Determine the [X, Y] coordinate at the center of the cell enclosing the given text.  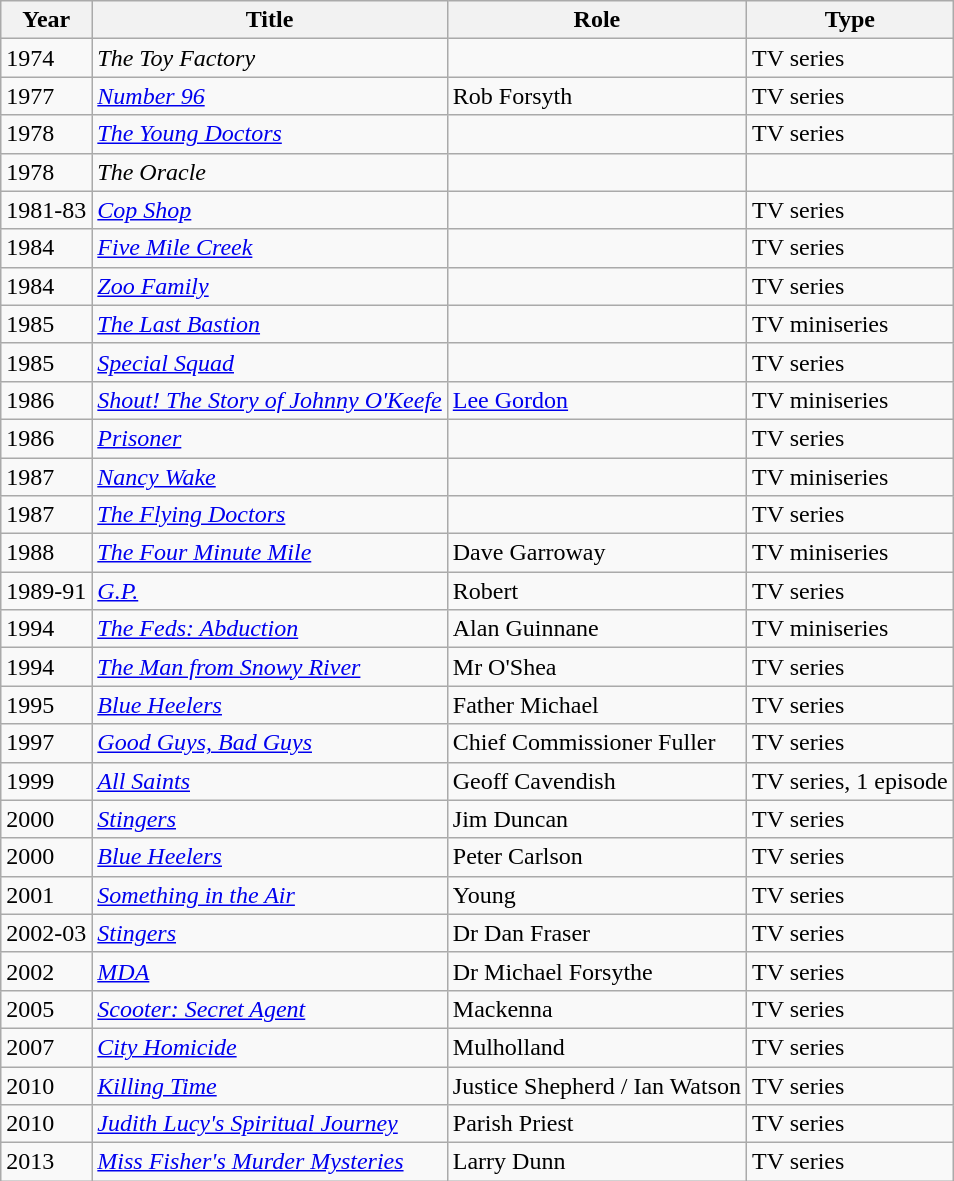
Special Squad [270, 362]
Peter Carlson [596, 857]
G.P. [270, 591]
The Last Bastion [270, 324]
Alan Guinnane [596, 629]
2001 [46, 895]
The Man from Snowy River [270, 667]
Prisoner [270, 438]
Dr Dan Fraser [596, 933]
1988 [46, 553]
Parish Priest [596, 1124]
The Feds: Abduction [270, 629]
All Saints [270, 781]
City Homicide [270, 1047]
The Flying Doctors [270, 515]
1977 [46, 96]
Title [270, 20]
Lee Gordon [596, 400]
Five Mile Creek [270, 248]
2013 [46, 1162]
Type [850, 20]
1974 [46, 58]
Chief Commissioner Fuller [596, 743]
2005 [46, 1009]
Geoff Cavendish [596, 781]
Mr O'Shea [596, 667]
Young [596, 895]
Jim Duncan [596, 819]
TV series, 1 episode [850, 781]
Dr Michael Forsythe [596, 971]
2002 [46, 971]
1981-83 [46, 210]
2007 [46, 1047]
1999 [46, 781]
Mulholland [596, 1047]
Robert [596, 591]
Dave Garroway [596, 553]
Cop Shop [270, 210]
1995 [46, 705]
The Toy Factory [270, 58]
Year [46, 20]
The Oracle [270, 172]
Father Michael [596, 705]
The Young Doctors [270, 134]
MDA [270, 971]
Number 96 [270, 96]
Mackenna [596, 1009]
Something in the Air [270, 895]
Larry Dunn [596, 1162]
Judith Lucy's Spiritual Journey [270, 1124]
Good Guys, Bad Guys [270, 743]
1997 [46, 743]
Scooter: Secret Agent [270, 1009]
Miss Fisher's Murder Mysteries [270, 1162]
Role [596, 20]
Nancy Wake [270, 477]
Justice Shepherd / Ian Watson [596, 1085]
Zoo Family [270, 286]
1989-91 [46, 591]
Shout! The Story of Johnny O'Keefe [270, 400]
Killing Time [270, 1085]
Rob Forsyth [596, 96]
The Four Minute Mile [270, 553]
2002-03 [46, 933]
